Detect which cell encompasses the target text, then output its [x, y] center coordinate. 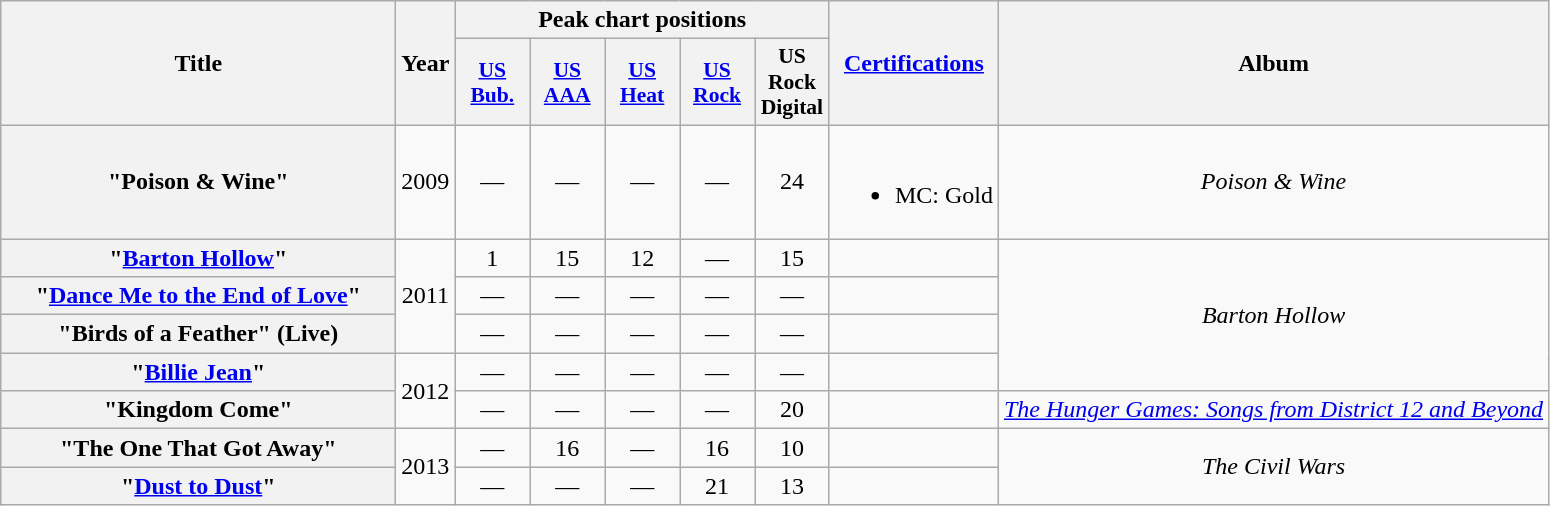
Year [426, 64]
US Heat [642, 82]
Barton Hollow [1273, 314]
"Dust to Dust" [198, 486]
10 [792, 448]
Title [198, 64]
13 [792, 486]
24 [792, 182]
US Rock [718, 82]
12 [642, 257]
The Civil Wars [1273, 467]
"Poison & Wine" [198, 182]
"Barton Hollow" [198, 257]
Album [1273, 64]
Certifications [914, 64]
"Kingdom Come" [198, 410]
2011 [426, 295]
"The One That Got Away" [198, 448]
1 [492, 257]
2009 [426, 182]
US AAA [568, 82]
20 [792, 410]
"Billie Jean" [198, 372]
2013 [426, 467]
2012 [426, 391]
"Dance Me to the End of Love" [198, 296]
US Rock Digital [792, 82]
Poison & Wine [1273, 182]
The Hunger Games: Songs from District 12 and Beyond [1273, 410]
MC: Gold [914, 182]
21 [718, 486]
Peak chart positions [642, 20]
USBub. [492, 82]
"Birds of a Feather" (Live) [198, 334]
